From the cell containing the given text, extract its center point as [x, y] coordinate. 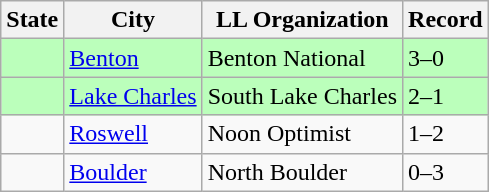
LL Organization [302, 20]
Boulder [133, 172]
Record [446, 20]
Benton [133, 58]
0–3 [446, 172]
State [32, 20]
1–2 [446, 134]
Roswell [133, 134]
South Lake Charles [302, 96]
Lake Charles [133, 96]
City [133, 20]
North Boulder [302, 172]
2–1 [446, 96]
3–0 [446, 58]
Benton National [302, 58]
Noon Optimist [302, 134]
